Locate the cell with the specified text and output its (x, y) center coordinate. 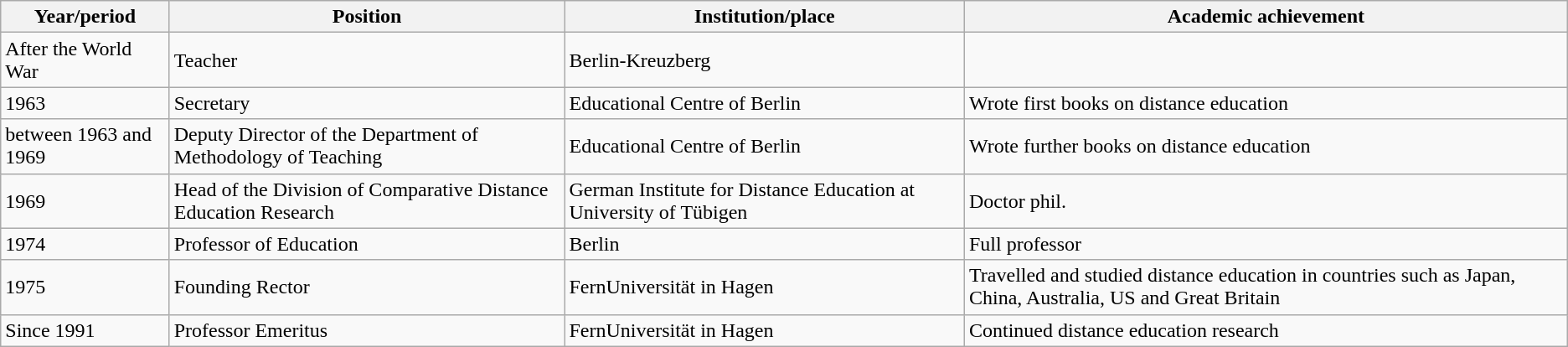
Professor Emeritus (367, 330)
Position (367, 17)
After the World War (85, 60)
Doctor phil. (1266, 201)
1975 (85, 287)
Since 1991 (85, 330)
Wrote further books on distance education (1266, 146)
between 1963 and 1969 (85, 146)
Travelled and studied distance education in countries such as Japan, China, Australia, US and Great Britain (1266, 287)
Berlin (765, 244)
Head of the Division of Comparative Distance Education Research (367, 201)
Berlin-Kreuzberg (765, 60)
Deputy Director of the Department of Methodology of Teaching (367, 146)
Institution/place (765, 17)
1969 (85, 201)
Teacher (367, 60)
Full professor (1266, 244)
Academic achievement (1266, 17)
Founding Rector (367, 287)
Year/period (85, 17)
Secretary (367, 103)
Continued distance education research (1266, 330)
1974 (85, 244)
Wrote first books on distance education (1266, 103)
1963 (85, 103)
German Institute for Distance Education at University of Tübigen (765, 201)
Professor of Education (367, 244)
